Return the (X, Y) coordinate for the center point of the cell that contains the specified text.  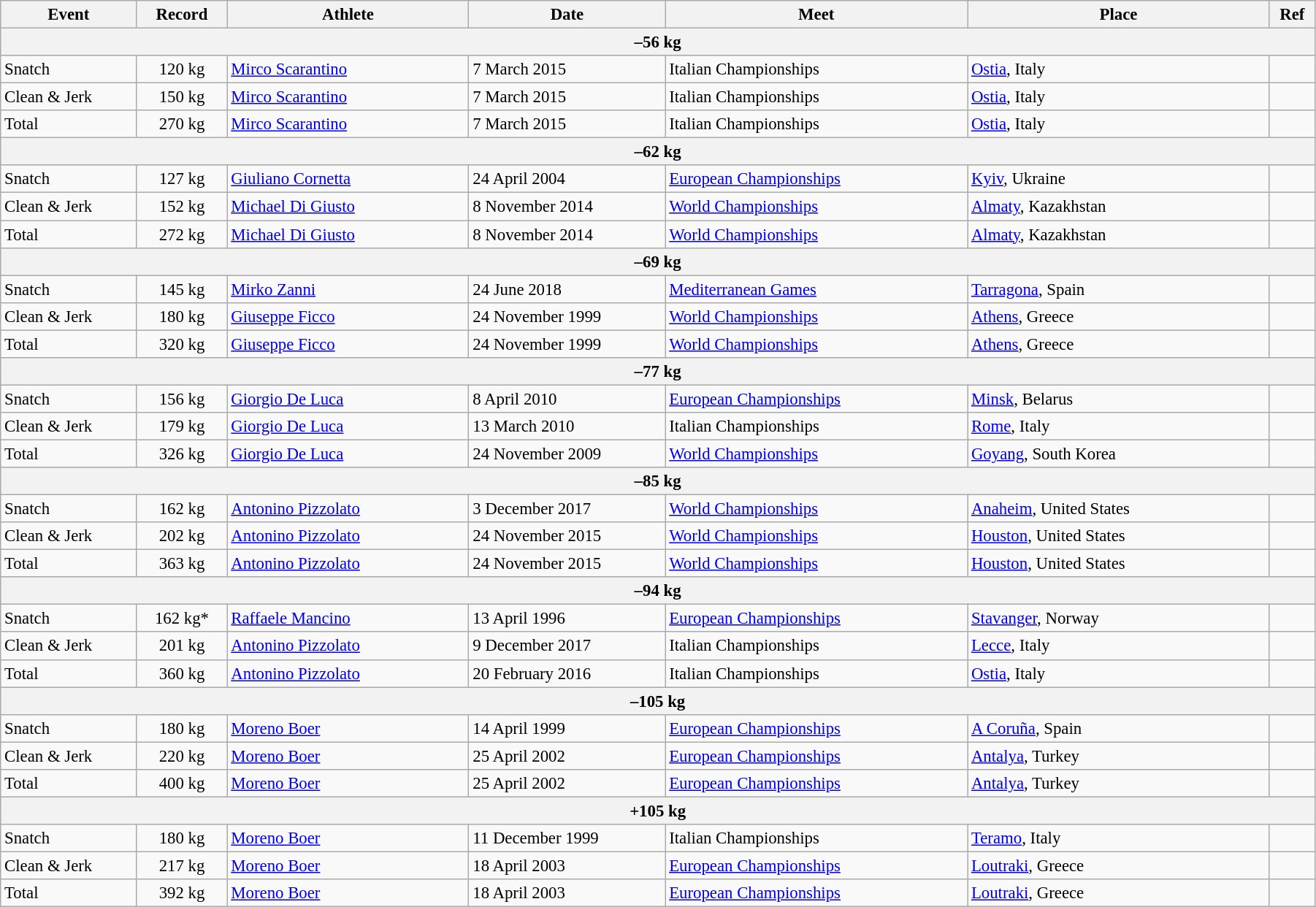
3 December 2017 (567, 509)
14 April 1999 (567, 728)
Minsk, Belarus (1119, 399)
11 December 1999 (567, 838)
A Coruña, Spain (1119, 728)
Giuliano Cornetta (348, 179)
Lecce, Italy (1119, 646)
9 December 2017 (567, 646)
Athlete (348, 15)
8 April 2010 (567, 399)
Tarragona, Spain (1119, 289)
24 April 2004 (567, 179)
+105 kg (658, 811)
326 kg (182, 453)
Mediterranean Games (816, 289)
Place (1119, 15)
220 kg (182, 756)
201 kg (182, 646)
156 kg (182, 399)
13 March 2010 (567, 426)
24 June 2018 (567, 289)
217 kg (182, 865)
Rome, Italy (1119, 426)
–62 kg (658, 152)
Anaheim, United States (1119, 509)
152 kg (182, 207)
–94 kg (658, 591)
272 kg (182, 234)
Goyang, South Korea (1119, 453)
320 kg (182, 344)
150 kg (182, 97)
Meet (816, 15)
127 kg (182, 179)
13 April 1996 (567, 619)
162 kg* (182, 619)
Record (182, 15)
162 kg (182, 509)
20 February 2016 (567, 673)
Ref (1292, 15)
120 kg (182, 69)
24 November 2009 (567, 453)
363 kg (182, 564)
–77 kg (658, 372)
Raffaele Mancino (348, 619)
Teramo, Italy (1119, 838)
392 kg (182, 893)
Date (567, 15)
360 kg (182, 673)
–105 kg (658, 701)
145 kg (182, 289)
Mirko Zanni (348, 289)
–56 kg (658, 42)
202 kg (182, 536)
–69 kg (658, 261)
Stavanger, Norway (1119, 619)
Kyiv, Ukraine (1119, 179)
270 kg (182, 124)
400 kg (182, 784)
–85 kg (658, 481)
179 kg (182, 426)
Event (69, 15)
